Find where the given text appears and provide that cell's center as [X, Y] coordinate. 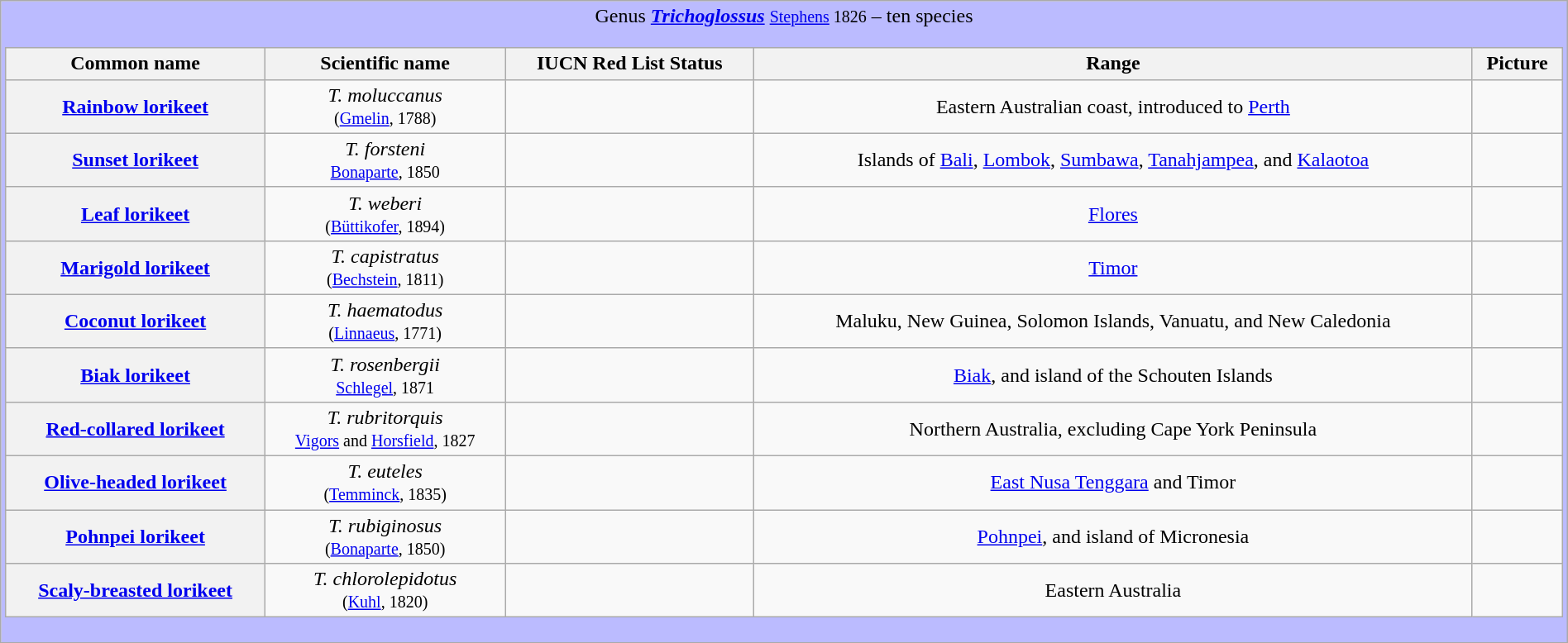
Common name [136, 64]
Northern Australia, excluding Cape York Peninsula [1113, 428]
Biak lorikeet [136, 375]
Flores [1113, 213]
Scientific name [385, 64]
Range [1113, 64]
Scaly-breasted lorikeet [136, 590]
Marigold lorikeet [136, 268]
Eastern Australian coast, introduced to Perth [1113, 106]
T. chlorolepidotus (Kuhl, 1820) [385, 590]
T. haematodus (Linnaeus, 1771) [385, 321]
Islands of Bali, Lombok, Sumbawa, Tanahjampea, and Kalaotoa [1113, 160]
T. rubritorquis Vigors and Horsfield, 1827 [385, 428]
Olive-headed lorikeet [136, 483]
IUCN Red List Status [629, 64]
Rainbow lorikeet [136, 106]
T. rosenbergii Schlegel, 1871 [385, 375]
Timor [1113, 268]
Sunset lorikeet [136, 160]
East Nusa Tenggara and Timor [1113, 483]
Picture [1517, 64]
T. weberi (Büttikofer, 1894) [385, 213]
T. euteles (Temminck, 1835) [385, 483]
Red-collared lorikeet [136, 428]
Maluku, New Guinea, Solomon Islands, Vanuatu, and New Caledonia [1113, 321]
Eastern Australia [1113, 590]
T. capistratus (Bechstein, 1811) [385, 268]
Coconut lorikeet [136, 321]
Leaf lorikeet [136, 213]
T. forsteni Bonaparte, 1850 [385, 160]
T. moluccanus (Gmelin, 1788) [385, 106]
Pohnpei lorikeet [136, 537]
Biak, and island of the Schouten Islands [1113, 375]
Pohnpei, and island of Micronesia [1113, 537]
T. rubiginosus (Bonaparte, 1850) [385, 537]
